Search for the cell housing the specified text and yield its (x, y) center coordinate. 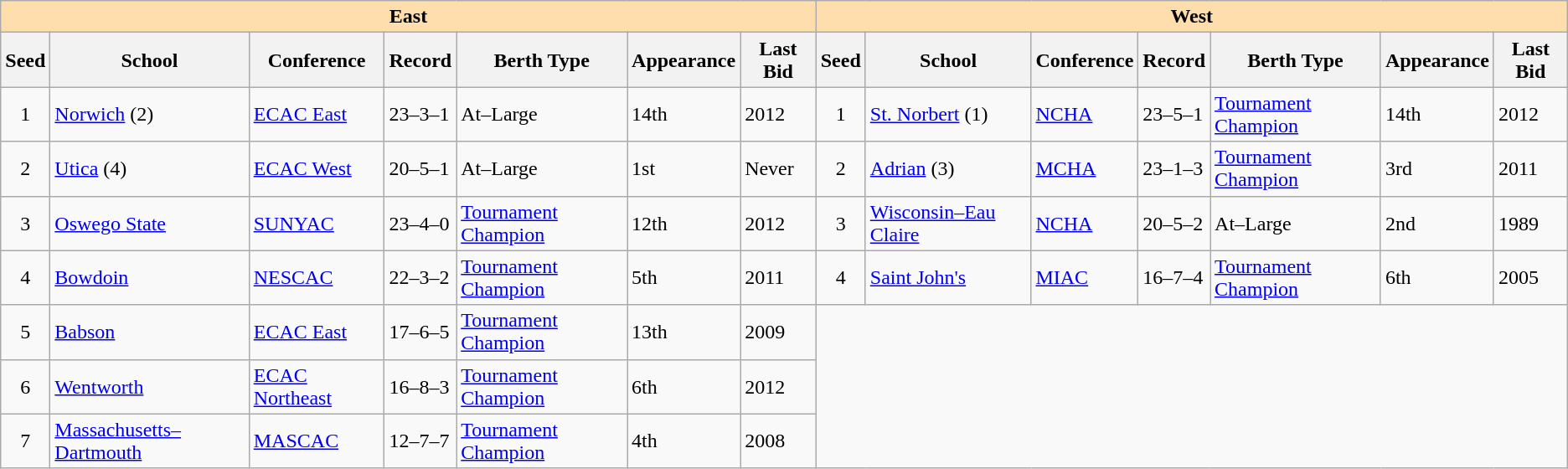
3rd (1437, 169)
Wisconsin–Eau Claire (948, 223)
2008 (779, 441)
16–8–3 (420, 387)
MASCAC (317, 441)
St. Norbert (1) (948, 114)
12th (683, 223)
16–7–4 (1174, 278)
5 (25, 332)
Wentworth (149, 387)
Adrian (3) (948, 169)
22–3–2 (420, 278)
2005 (1530, 278)
5th (683, 278)
4th (683, 441)
1st (683, 169)
23–5–1 (1174, 114)
13th (683, 332)
Utica (4) (149, 169)
23–3–1 (420, 114)
2nd (1437, 223)
17–6–5 (420, 332)
Oswego State (149, 223)
1989 (1530, 223)
Massachusetts–Dartmouth (149, 441)
MIAC (1085, 278)
Bowdoin (149, 278)
East (409, 17)
SUNYAC (317, 223)
Norwich (2) (149, 114)
7 (25, 441)
ECAC Northeast (317, 387)
Babson (149, 332)
2009 (779, 332)
12–7–7 (420, 441)
West (1191, 17)
NESCAC (317, 278)
Saint John's (948, 278)
23–1–3 (1174, 169)
6 (25, 387)
23–4–0 (420, 223)
20–5–1 (420, 169)
MCHA (1085, 169)
20–5–2 (1174, 223)
ECAC West (317, 169)
Never (779, 169)
